From the cell containing the given text, extract its center point as [X, Y] coordinate. 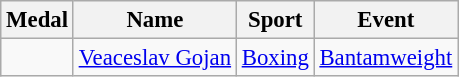
Name [154, 20]
Boxing [275, 58]
Bantamweight [386, 58]
Medal [38, 20]
Sport [275, 20]
Event [386, 20]
Veaceslav Gojan [154, 58]
